Search for the cell housing the specified text and yield its (x, y) center coordinate. 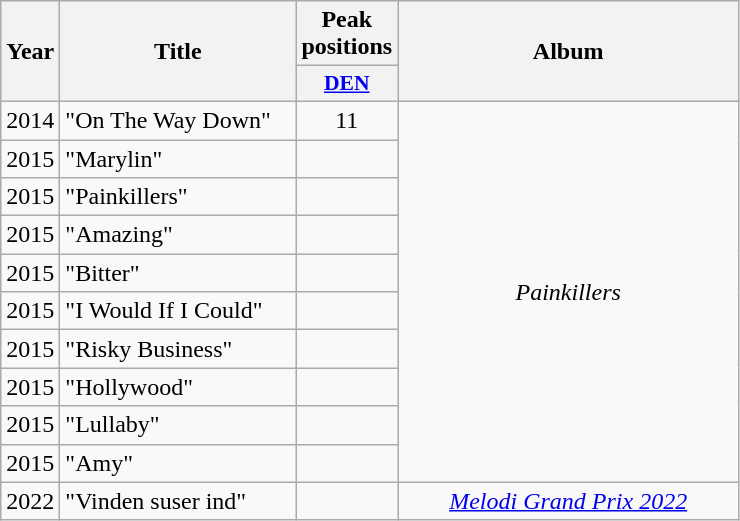
"Hollywood" (178, 387)
"Marylin" (178, 159)
11 (347, 120)
Year (30, 52)
"Bitter" (178, 273)
DEN (347, 84)
2014 (30, 120)
"I Would If I Could" (178, 311)
"Painkillers" (178, 197)
"On The Way Down" (178, 120)
Title (178, 52)
"Risky Business" (178, 349)
"Lullaby" (178, 425)
"Vinden suser ind" (178, 501)
"Amazing" (178, 235)
Peak positions (347, 34)
Melodi Grand Prix 2022 (568, 501)
Album (568, 52)
Painkillers (568, 292)
"Amy" (178, 463)
2022 (30, 501)
